Detect which cell encompasses the target text, then output its (X, Y) center coordinate. 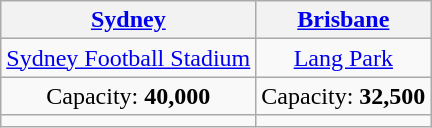
Brisbane (344, 20)
Capacity: 40,000 (128, 96)
Lang Park (344, 58)
Sydney Football Stadium (128, 58)
Capacity: 32,500 (344, 96)
Sydney (128, 20)
